From the cell containing the given text, extract its center point as (x, y) coordinate. 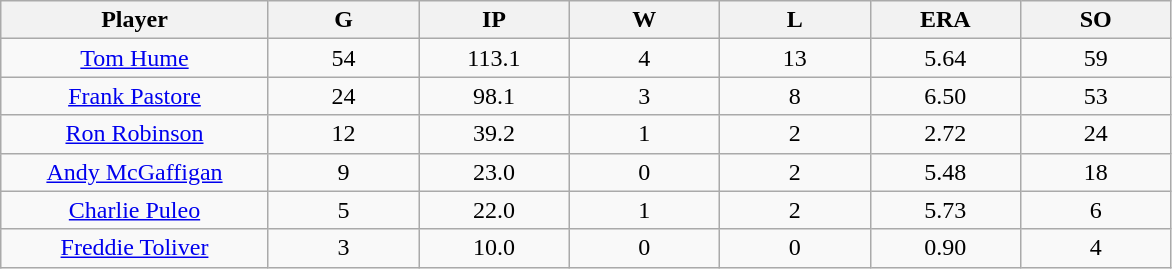
5.64 (945, 58)
5.48 (945, 172)
Tom Hume (134, 58)
53 (1096, 96)
18 (1096, 172)
13 (795, 58)
Player (134, 20)
8 (795, 96)
113.1 (494, 58)
G (343, 20)
SO (1096, 20)
Freddie Toliver (134, 248)
22.0 (494, 210)
5 (343, 210)
98.1 (494, 96)
Charlie Puleo (134, 210)
IP (494, 20)
W (644, 20)
23.0 (494, 172)
ERA (945, 20)
Andy McGaffigan (134, 172)
Ron Robinson (134, 134)
L (795, 20)
39.2 (494, 134)
10.0 (494, 248)
6 (1096, 210)
6.50 (945, 96)
2.72 (945, 134)
9 (343, 172)
Frank Pastore (134, 96)
5.73 (945, 210)
59 (1096, 58)
0.90 (945, 248)
12 (343, 134)
54 (343, 58)
